Search for the cell housing the specified text and yield its [x, y] center coordinate. 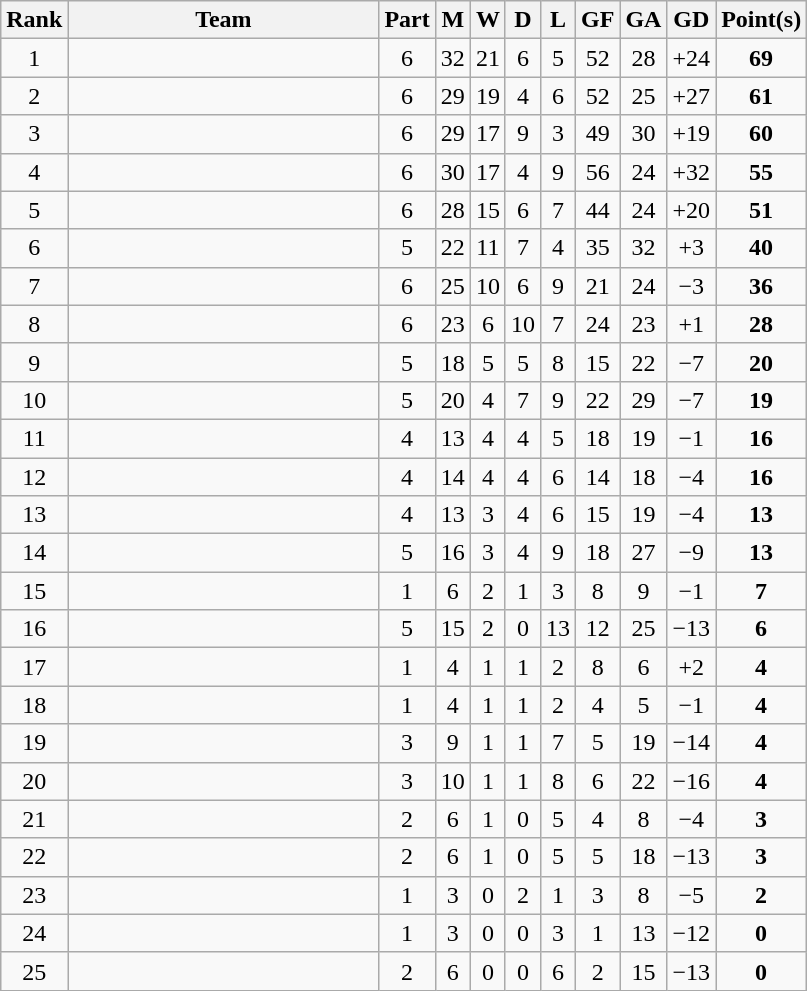
+1 [692, 324]
51 [762, 210]
−9 [692, 553]
GD [692, 20]
−12 [692, 933]
GF [598, 20]
−16 [692, 781]
36 [762, 286]
+24 [692, 58]
27 [644, 553]
−5 [692, 895]
69 [762, 58]
+20 [692, 210]
+27 [692, 96]
+3 [692, 248]
56 [598, 172]
55 [762, 172]
+32 [692, 172]
44 [598, 210]
49 [598, 134]
Part [407, 20]
−3 [692, 286]
GA [644, 20]
D [522, 20]
+19 [692, 134]
L [558, 20]
35 [598, 248]
Team [224, 20]
60 [762, 134]
61 [762, 96]
+2 [692, 667]
−14 [692, 743]
Rank [34, 20]
Point(s) [762, 20]
W [488, 20]
40 [762, 248]
M [452, 20]
